Detect which cell encompasses the target text, then output its (x, y) center coordinate. 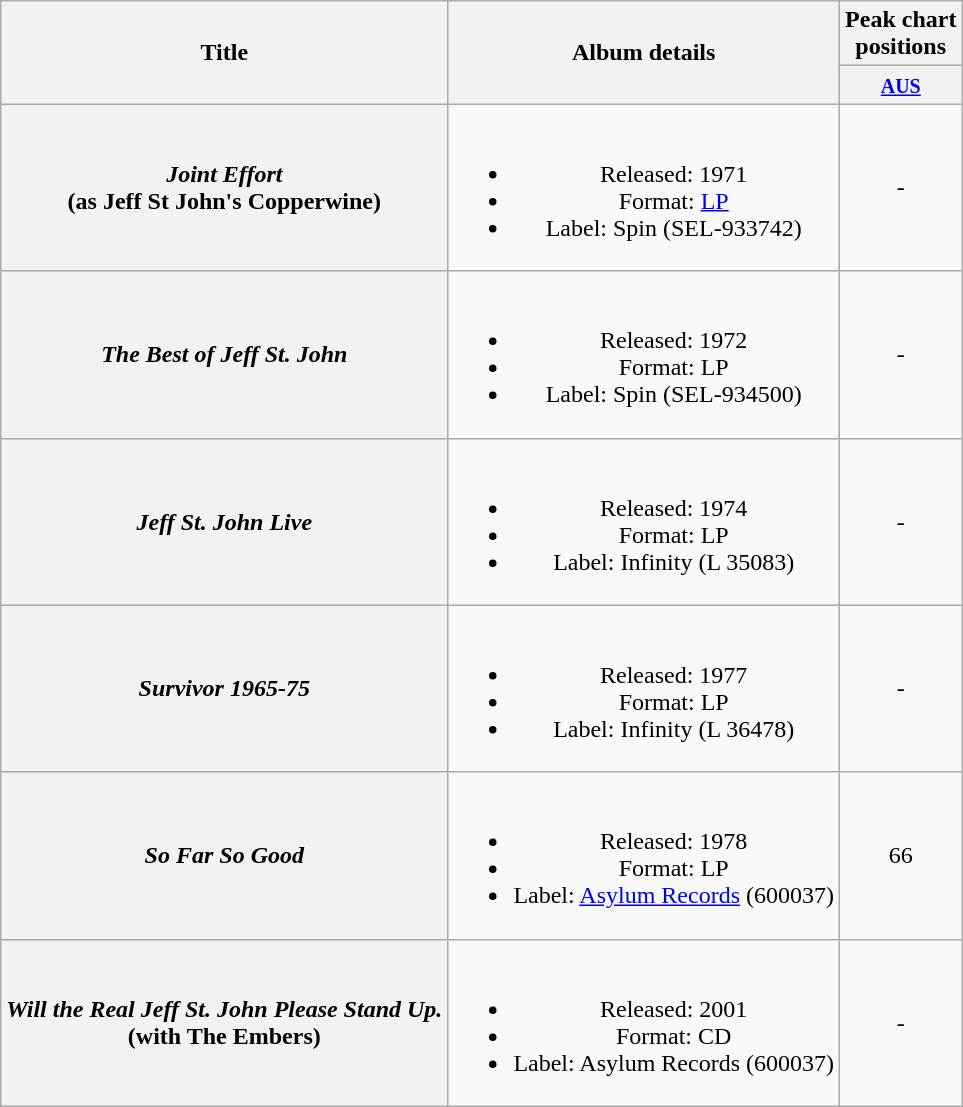
Album details (644, 52)
Released: 2001Format: CDLabel: Asylum Records (600037) (644, 1022)
Released: 1972Format: LPLabel: Spin (SEL-934500) (644, 354)
Peak chartpositions (901, 34)
AUS (901, 85)
So Far So Good (224, 856)
Survivor 1965-75 (224, 688)
66 (901, 856)
Will the Real Jeff St. John Please Stand Up. (with The Embers) (224, 1022)
Joint Effort (as Jeff St John's Copperwine) (224, 188)
Released: 1971Format: LPLabel: Spin (SEL-933742) (644, 188)
Released: 1977Format: LPLabel: Infinity (L 36478) (644, 688)
Title (224, 52)
The Best of Jeff St. John (224, 354)
Released: 1978Format: LPLabel: Asylum Records (600037) (644, 856)
Released: 1974Format: LPLabel: Infinity (L 35083) (644, 522)
Jeff St. John Live (224, 522)
